Identify which cell holds the provided text, then report its (X, Y) central coordinate. 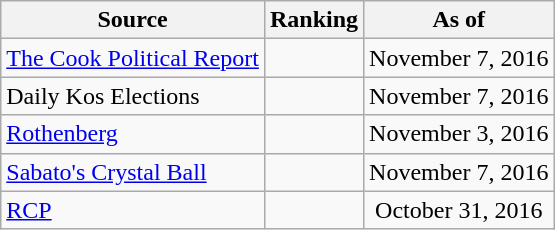
The Cook Political Report (133, 58)
Sabato's Crystal Ball (133, 172)
Source (133, 20)
RCP (133, 210)
Daily Kos Elections (133, 96)
Ranking (314, 20)
October 31, 2016 (459, 210)
November 3, 2016 (459, 134)
Rothenberg (133, 134)
As of (459, 20)
